Extract the (X, Y) coordinate from the center of the cell holding the provided text.  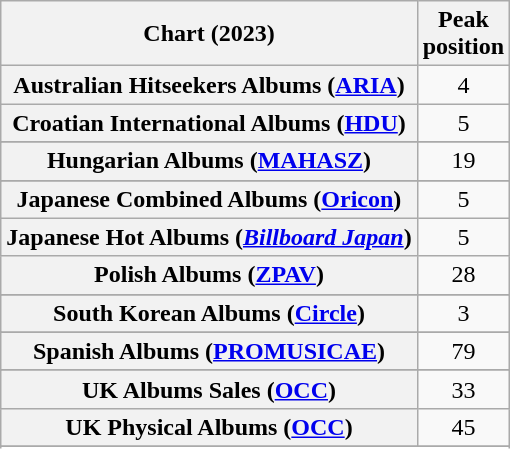
33 (463, 389)
28 (463, 275)
Peakposition (463, 34)
19 (463, 161)
Chart (2023) (209, 34)
Japanese Combined Albums (Oricon) (209, 199)
79 (463, 351)
Spanish Albums (PROMUSICAE) (209, 351)
UK Albums Sales (OCC) (209, 389)
South Korean Albums (Circle) (209, 313)
Croatian International Albums (HDU) (209, 123)
3 (463, 313)
Japanese Hot Albums (Billboard Japan) (209, 237)
Hungarian Albums (MAHASZ) (209, 161)
Polish Albums (ZPAV) (209, 275)
Australian Hitseekers Albums (ARIA) (209, 85)
4 (463, 85)
UK Physical Albums (OCC) (209, 427)
45 (463, 427)
